For the text-containing cell, return its midpoint in [X, Y] coordinate format. 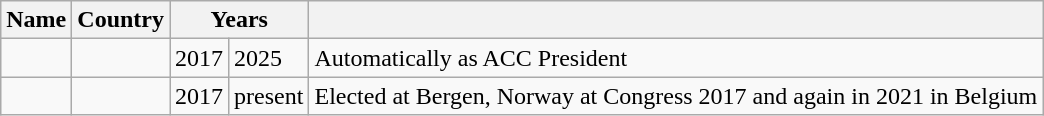
2025 [269, 58]
Elected at Bergen, Norway at Congress 2017 and again in 2021 in Belgium [676, 96]
present [269, 96]
Years [240, 20]
Name [36, 20]
Country [121, 20]
Automatically as ACC President [676, 58]
